Provide the [x, y] coordinate of the cell's center where the given text is located.  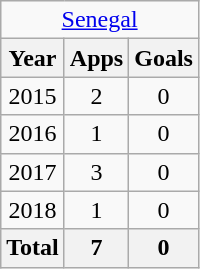
3 [96, 172]
2017 [33, 172]
2016 [33, 134]
Apps [96, 58]
Year [33, 58]
2018 [33, 210]
7 [96, 248]
2 [96, 96]
2015 [33, 96]
Senegal [100, 20]
Total [33, 248]
Goals [164, 58]
